Scan for the cell matching the given text and deliver its [X, Y] coordinate at center. 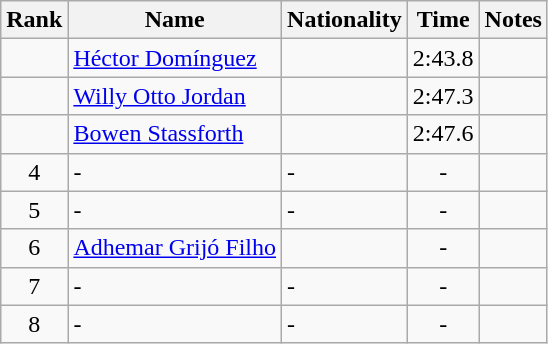
4 [34, 172]
Notes [513, 20]
2:47.6 [443, 134]
2:47.3 [443, 96]
Rank [34, 20]
Time [443, 20]
Adhemar Grijó Filho [175, 248]
2:43.8 [443, 58]
8 [34, 324]
Name [175, 20]
Willy Otto Jordan [175, 96]
Héctor Domínguez [175, 58]
6 [34, 248]
Bowen Stassforth [175, 134]
7 [34, 286]
Nationality [345, 20]
5 [34, 210]
